Capture the cell that displays the provided text and extract its [x, y] central coordinate. 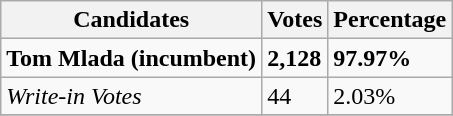
Votes [295, 20]
Write-in Votes [132, 96]
44 [295, 96]
Candidates [132, 20]
2,128 [295, 58]
97.97% [390, 58]
Percentage [390, 20]
2.03% [390, 96]
Tom Mlada (incumbent) [132, 58]
